Pinpoint the cell where the given text exists, returning its [x, y] midpoint coordinate. 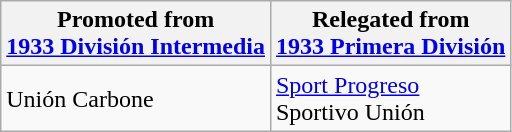
Promoted from1933 División Intermedia [136, 34]
Sport Progreso Sportivo Unión [390, 98]
Unión Carbone [136, 98]
Relegated from1933 Primera División [390, 34]
